Locate the cell with the specified text and output its [x, y] center coordinate. 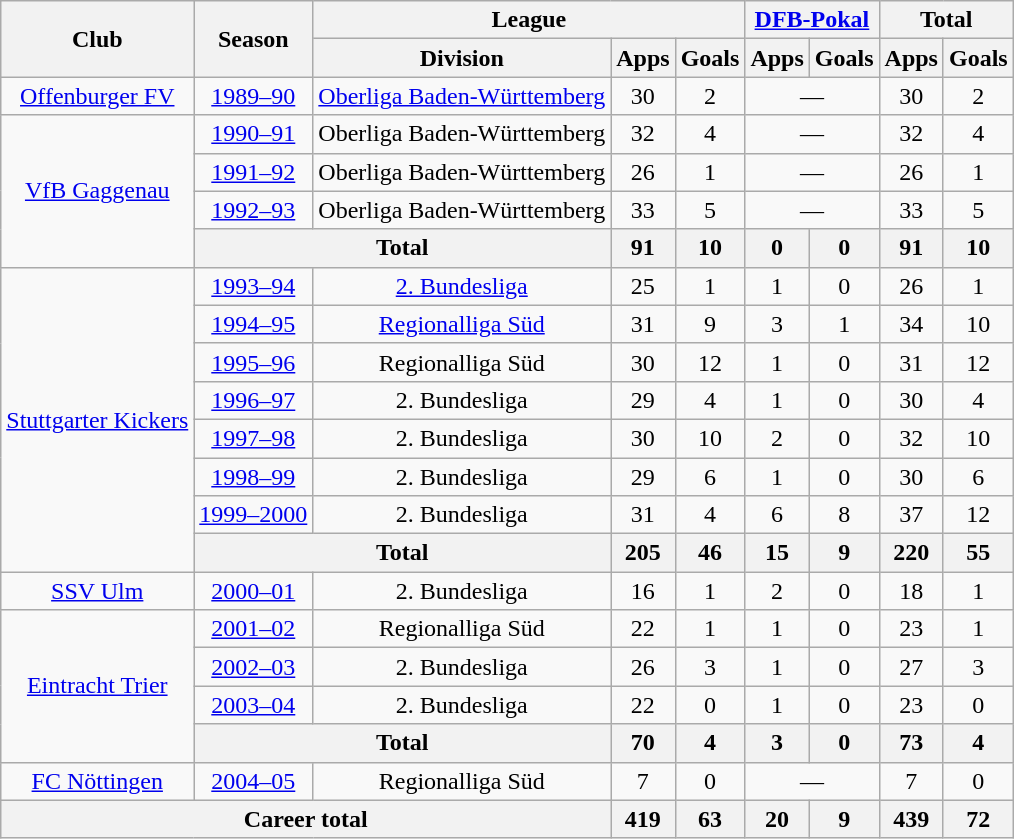
15 [777, 553]
VfB Gaggenau [98, 191]
439 [911, 819]
1998–99 [254, 477]
Season [254, 39]
DFB-Pokal [812, 20]
1997–98 [254, 438]
1993–94 [254, 286]
1989–90 [254, 96]
Offenburger FV [98, 96]
League [529, 20]
55 [978, 553]
63 [710, 819]
1991–92 [254, 172]
419 [643, 819]
16 [643, 591]
37 [911, 515]
Club [98, 39]
73 [911, 743]
1992–93 [254, 210]
Division [462, 58]
Eintracht Trier [98, 686]
8 [844, 515]
18 [911, 591]
1994–95 [254, 324]
205 [643, 553]
2000–01 [254, 591]
34 [911, 324]
1999–2000 [254, 515]
2002–03 [254, 667]
1996–97 [254, 400]
Stuttgarter Kickers [98, 419]
27 [911, 667]
1990–91 [254, 134]
1995–96 [254, 362]
2004–05 [254, 781]
2003–04 [254, 705]
72 [978, 819]
20 [777, 819]
Career total [306, 819]
FC Nöttingen [98, 781]
25 [643, 286]
2001–02 [254, 629]
SSV Ulm [98, 591]
220 [911, 553]
70 [643, 743]
46 [710, 553]
